Scan for the cell matching the given text and deliver its [x, y] coordinate at center. 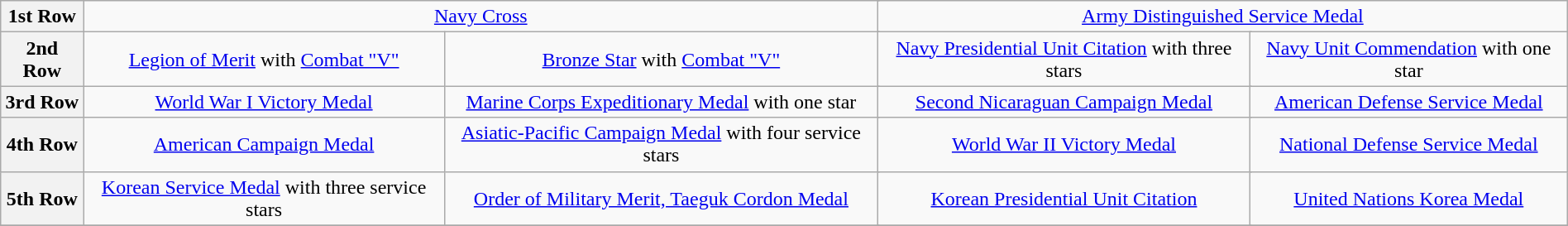
4th Row [42, 144]
Legion of Merit with Combat "V" [264, 60]
Asiatic-Pacific Campaign Medal with four service stars [661, 144]
World War I Victory Medal [264, 102]
5th Row [42, 199]
2nd Row [42, 60]
United Nations Korea Medal [1408, 199]
Army Distinguished Service Medal [1223, 17]
American Defense Service Medal [1408, 102]
American Campaign Medal [264, 144]
3rd Row [42, 102]
World War II Victory Medal [1064, 144]
Second Nicaraguan Campaign Medal [1064, 102]
Marine Corps Expeditionary Medal with one star [661, 102]
Korean Presidential Unit Citation [1064, 199]
Navy Unit Commendation with one star [1408, 60]
Navy Cross [481, 17]
Navy Presidential Unit Citation with three stars [1064, 60]
1st Row [42, 17]
Korean Service Medal with three service stars [264, 199]
Order of Military Merit, Taeguk Cordon Medal [661, 199]
National Defense Service Medal [1408, 144]
Bronze Star with Combat "V" [661, 60]
